For the text-containing cell, return its midpoint in [X, Y] coordinate format. 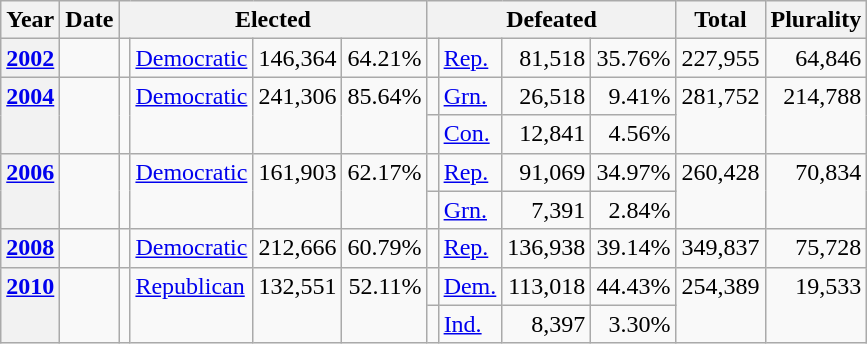
4.56% [634, 134]
44.43% [634, 286]
8,397 [546, 324]
52.11% [384, 305]
85.64% [384, 115]
2002 [30, 58]
113,018 [546, 286]
9.41% [634, 96]
64,846 [816, 58]
Plurality [816, 20]
70,834 [816, 191]
161,903 [298, 191]
19,533 [816, 305]
7,391 [546, 210]
Republican [192, 305]
227,955 [720, 58]
349,837 [720, 248]
260,428 [720, 191]
132,551 [298, 305]
Date [90, 20]
62.17% [384, 191]
281,752 [720, 115]
214,788 [816, 115]
26,518 [546, 96]
Elected [273, 20]
39.14% [634, 248]
Dem. [470, 286]
Total [720, 20]
Con. [470, 134]
2006 [30, 191]
2.84% [634, 210]
64.21% [384, 58]
12,841 [546, 134]
81,518 [546, 58]
35.76% [634, 58]
2004 [30, 115]
3.30% [634, 324]
2010 [30, 305]
Ind. [470, 324]
212,666 [298, 248]
91,069 [546, 172]
254,389 [720, 305]
Year [30, 20]
34.97% [634, 172]
2008 [30, 248]
136,938 [546, 248]
241,306 [298, 115]
75,728 [816, 248]
Defeated [552, 20]
60.79% [384, 248]
146,364 [298, 58]
